Determine the (X, Y) coordinate at the center of the cell enclosing the given text.  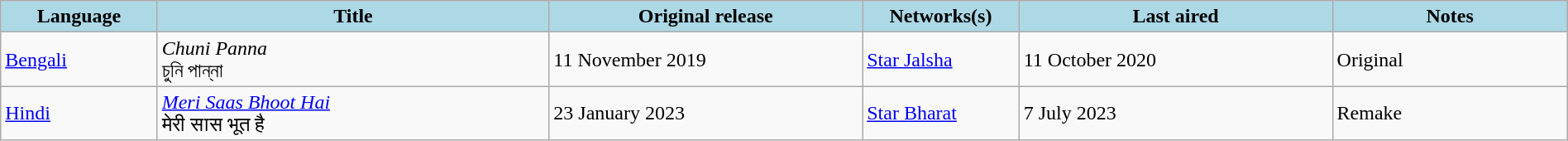
Star Bharat (941, 113)
Last aired (1176, 17)
Bengali (79, 60)
11 October 2020 (1176, 60)
Language (79, 17)
Remake (1450, 113)
Hindi (79, 113)
23 January 2023 (706, 113)
Original (1450, 60)
Title (353, 17)
Original release (706, 17)
7 July 2023 (1176, 113)
Chuni Panna চুনি পান্না (353, 60)
11 November 2019 (706, 60)
Notes (1450, 17)
Networks(s) (941, 17)
Meri Saas Bhoot Hai मेरी सास भूत है (353, 113)
Star Jalsha (941, 60)
